Pinpoint the cell where the given text exists, returning its [X, Y] midpoint coordinate. 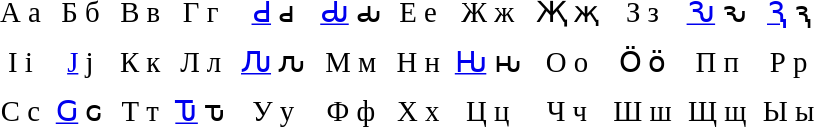
Ԉ ԉ [273, 61]
О о [568, 61]
Л л [200, 61]
М м [350, 61]
Ј ј [80, 61]
Н н [418, 61]
П п [718, 61]
К к [140, 61]
Ԋ ԋ [488, 61]
Ӧ ӧ [642, 61]
